Detect which cell encompasses the target text, then output its (x, y) center coordinate. 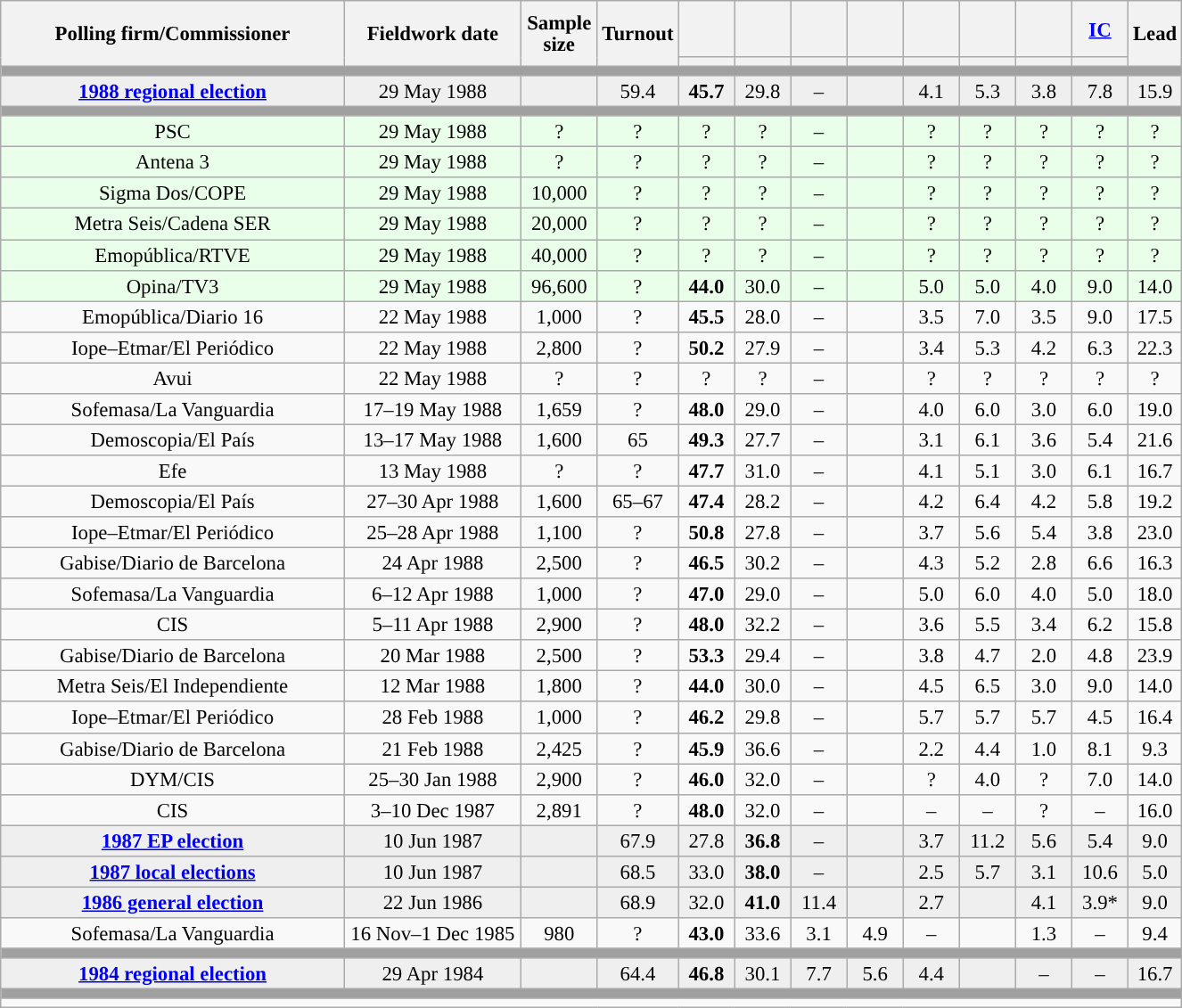
25–30 Jan 1988 (432, 779)
6.5 (988, 686)
15.9 (1155, 91)
Polling firm/Commissioner (173, 34)
65–67 (638, 501)
30.1 (763, 973)
6–12 Apr 1988 (432, 594)
11.2 (988, 841)
3–10 Dec 1987 (432, 809)
27.7 (763, 440)
DYM/CIS (173, 779)
2.7 (931, 902)
9.3 (1155, 749)
9.4 (1155, 934)
1987 local elections (173, 872)
43.0 (706, 934)
1987 EP election (173, 841)
Turnout (638, 34)
20,000 (559, 225)
4.9 (875, 934)
19.0 (1155, 410)
64.4 (638, 973)
1988 regional election (173, 91)
18.0 (1155, 594)
12 Mar 1988 (432, 686)
15.8 (1155, 626)
21.6 (1155, 440)
38.0 (763, 872)
5.5 (988, 626)
4.8 (1100, 656)
16.4 (1155, 718)
Efe (173, 471)
17.5 (1155, 317)
32.2 (763, 626)
21 Feb 1988 (432, 749)
5.1 (988, 471)
1.3 (1043, 934)
1986 general election (173, 902)
40,000 (559, 255)
45.7 (706, 91)
46.2 (706, 718)
45.5 (706, 317)
6.3 (1100, 348)
68.5 (638, 872)
46.8 (706, 973)
Sigma Dos/COPE (173, 194)
27.9 (763, 348)
5.2 (988, 563)
59.4 (638, 91)
5.8 (1100, 501)
22.3 (1155, 348)
7.8 (1100, 91)
8.1 (1100, 749)
1,659 (559, 410)
28 Feb 1988 (432, 718)
4.3 (931, 563)
36.6 (763, 749)
6.6 (1100, 563)
1,800 (559, 686)
27–30 Apr 1988 (432, 501)
6.4 (988, 501)
1984 regional election (173, 973)
1.0 (1043, 749)
16.0 (1155, 809)
22 Jun 1986 (432, 902)
67.9 (638, 841)
2,425 (559, 749)
16 Nov–1 Dec 1985 (432, 934)
50.8 (706, 533)
3.9* (1100, 902)
47.0 (706, 594)
47.7 (706, 471)
25–28 Apr 1988 (432, 533)
Avui (173, 378)
4.7 (988, 656)
28.2 (763, 501)
Antena 3 (173, 162)
33.6 (763, 934)
10,000 (559, 194)
Lead (1155, 34)
65 (638, 440)
29 Apr 1984 (432, 973)
6.2 (1100, 626)
2.0 (1043, 656)
46.5 (706, 563)
20 Mar 1988 (432, 656)
16.3 (1155, 563)
Opina/TV3 (173, 285)
41.0 (763, 902)
19.2 (1155, 501)
1,100 (559, 533)
24 Apr 1988 (432, 563)
13 May 1988 (432, 471)
68.9 (638, 902)
2,800 (559, 348)
28.0 (763, 317)
45.9 (706, 749)
980 (559, 934)
2.8 (1043, 563)
Emopública/Diario 16 (173, 317)
Metra Seis/El Independiente (173, 686)
17–19 May 1988 (432, 410)
53.3 (706, 656)
2.2 (931, 749)
50.2 (706, 348)
Metra Seis/Cadena SER (173, 225)
23.9 (1155, 656)
Sample size (559, 34)
47.4 (706, 501)
13–17 May 1988 (432, 440)
36.8 (763, 841)
10.6 (1100, 872)
23.0 (1155, 533)
46.0 (706, 779)
96,600 (559, 285)
Emopública/RTVE (173, 255)
Fieldwork date (432, 34)
PSC (173, 132)
49.3 (706, 440)
29.4 (763, 656)
5–11 Apr 1988 (432, 626)
7.7 (818, 973)
IC (1100, 29)
33.0 (706, 872)
31.0 (763, 471)
2,891 (559, 809)
11.4 (818, 902)
2.5 (931, 872)
30.2 (763, 563)
